From the cell containing the given text, extract its center point as (x, y) coordinate. 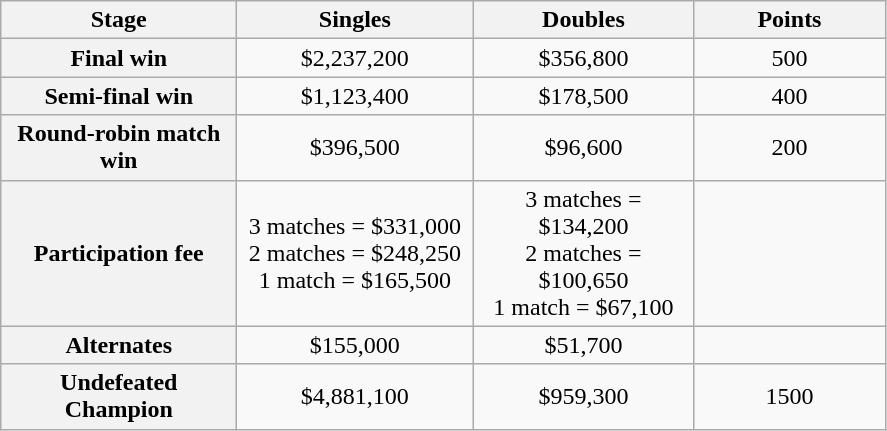
Round-robin match win (119, 148)
$4,881,100 (355, 396)
Alternates (119, 345)
Doubles (584, 20)
400 (790, 96)
200 (790, 148)
$51,700 (584, 345)
Stage (119, 20)
Participation fee (119, 253)
500 (790, 58)
$2,237,200 (355, 58)
$178,500 (584, 96)
Singles (355, 20)
Points (790, 20)
$1,123,400 (355, 96)
1500 (790, 396)
3 matches = $331,000 2 matches = $248,250 1 match = $165,500 (355, 253)
$96,600 (584, 148)
$356,800 (584, 58)
$959,300 (584, 396)
Final win (119, 58)
$396,500 (355, 148)
$155,000 (355, 345)
Undefeated Champion (119, 396)
3 matches = $134,200 2 matches = $100,650 1 match = $67,100 (584, 253)
Semi-final win (119, 96)
